Identify which cell holds the provided text, then report its (x, y) central coordinate. 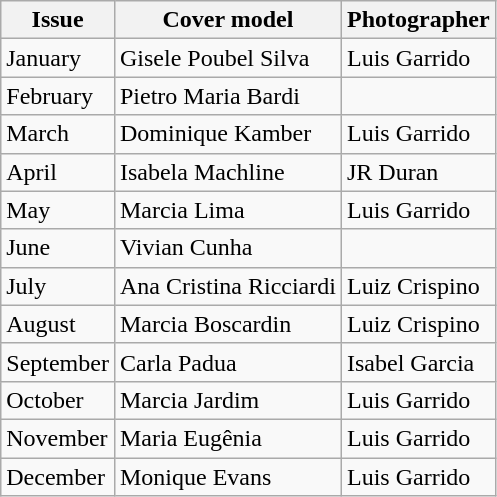
Maria Eugênia (228, 438)
Cover model (228, 20)
Ana Cristina Ricciardi (228, 286)
May (58, 210)
Issue (58, 20)
Marcia Boscardin (228, 324)
Carla Padua (228, 362)
Gisele Poubel Silva (228, 58)
August (58, 324)
March (58, 134)
Isabel Garcia (418, 362)
Pietro Maria Bardi (228, 96)
January (58, 58)
July (58, 286)
June (58, 248)
February (58, 96)
Isabela Machline (228, 172)
Monique Evans (228, 477)
Vivian Cunha (228, 248)
April (58, 172)
December (58, 477)
Photographer (418, 20)
Marcia Jardim (228, 400)
Dominique Kamber (228, 134)
JR Duran (418, 172)
September (58, 362)
Marcia Lima (228, 210)
October (58, 400)
November (58, 438)
